Output the (x, y) coordinate of the center of the cell containing the given text.  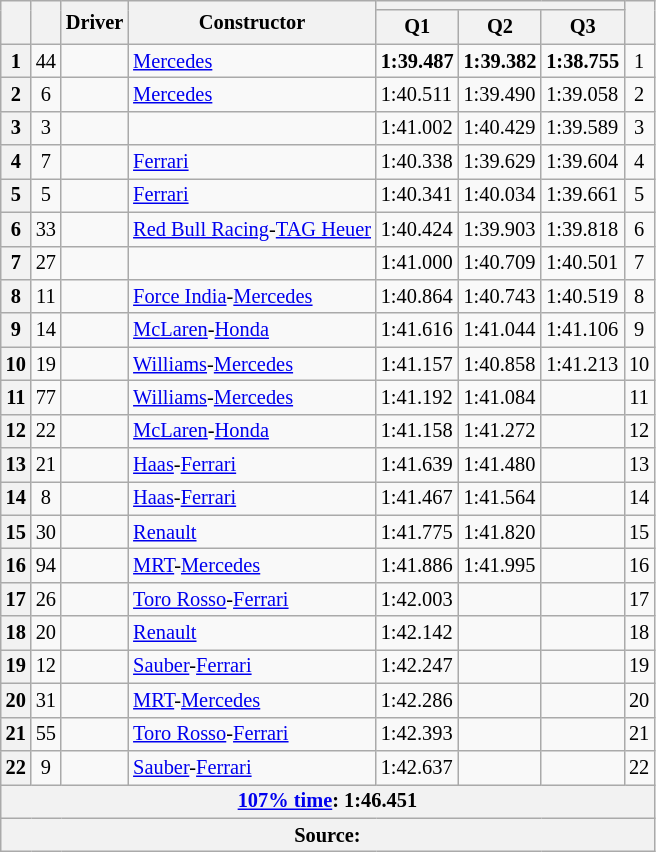
1:42.393 (418, 734)
1:41.820 (500, 532)
1:42.247 (418, 666)
1:42.003 (418, 599)
1:41.106 (582, 330)
1:39.490 (500, 94)
Source: (328, 835)
Q3 (582, 27)
Driver (94, 22)
1:40.519 (582, 296)
107% time: 1:46.451 (328, 801)
1:41.272 (500, 431)
94 (46, 565)
1:41.639 (418, 465)
1:38.755 (582, 61)
1:41.886 (418, 565)
1:39.903 (500, 229)
1:40.341 (418, 195)
1:41.775 (418, 532)
1:42.286 (418, 700)
31 (46, 700)
1:41.616 (418, 330)
1:41.157 (418, 364)
Red Bull Racing-TAG Heuer (252, 229)
1:39.589 (582, 128)
1:42.142 (418, 633)
1:39.058 (582, 94)
44 (46, 61)
1:40.858 (500, 364)
1:39.382 (500, 61)
1:40.743 (500, 296)
1:41.995 (500, 565)
1:41.192 (418, 397)
1:40.424 (418, 229)
1:39.487 (418, 61)
1:41.467 (418, 498)
77 (46, 397)
33 (46, 229)
1:39.604 (582, 162)
26 (46, 599)
1:41.000 (418, 263)
1:41.084 (500, 397)
1:40.034 (500, 195)
1:41.213 (582, 364)
1:39.629 (500, 162)
1:40.864 (418, 296)
1:39.661 (582, 195)
Q1 (418, 27)
1:41.480 (500, 465)
1:40.501 (582, 263)
1:40.511 (418, 94)
1:41.002 (418, 128)
55 (46, 734)
1:42.637 (418, 767)
1:41.044 (500, 330)
30 (46, 532)
Constructor (252, 22)
1:40.338 (418, 162)
1:40.429 (500, 128)
1:40.709 (500, 263)
Q2 (500, 27)
1:41.158 (418, 431)
1:41.564 (500, 498)
1:39.818 (582, 229)
Force India-Mercedes (252, 296)
27 (46, 263)
